Detect which cell encompasses the target text, then output its [x, y] center coordinate. 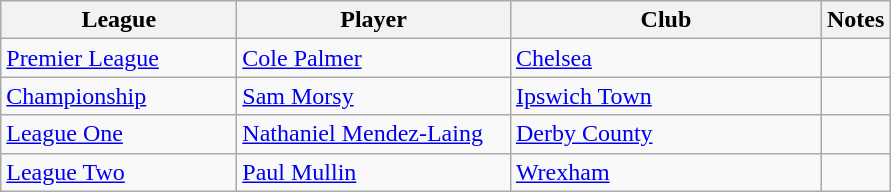
League [119, 20]
Derby County [666, 134]
Championship [119, 96]
Notes [855, 20]
Wrexham [666, 172]
League Two [119, 172]
Club [666, 20]
Premier League [119, 58]
Cole Palmer [374, 58]
Sam Morsy [374, 96]
Nathaniel Mendez-Laing [374, 134]
League One [119, 134]
Paul Mullin [374, 172]
Chelsea [666, 58]
Ipswich Town [666, 96]
Player [374, 20]
